Find where the given text appears and provide that cell's center as (X, Y) coordinate. 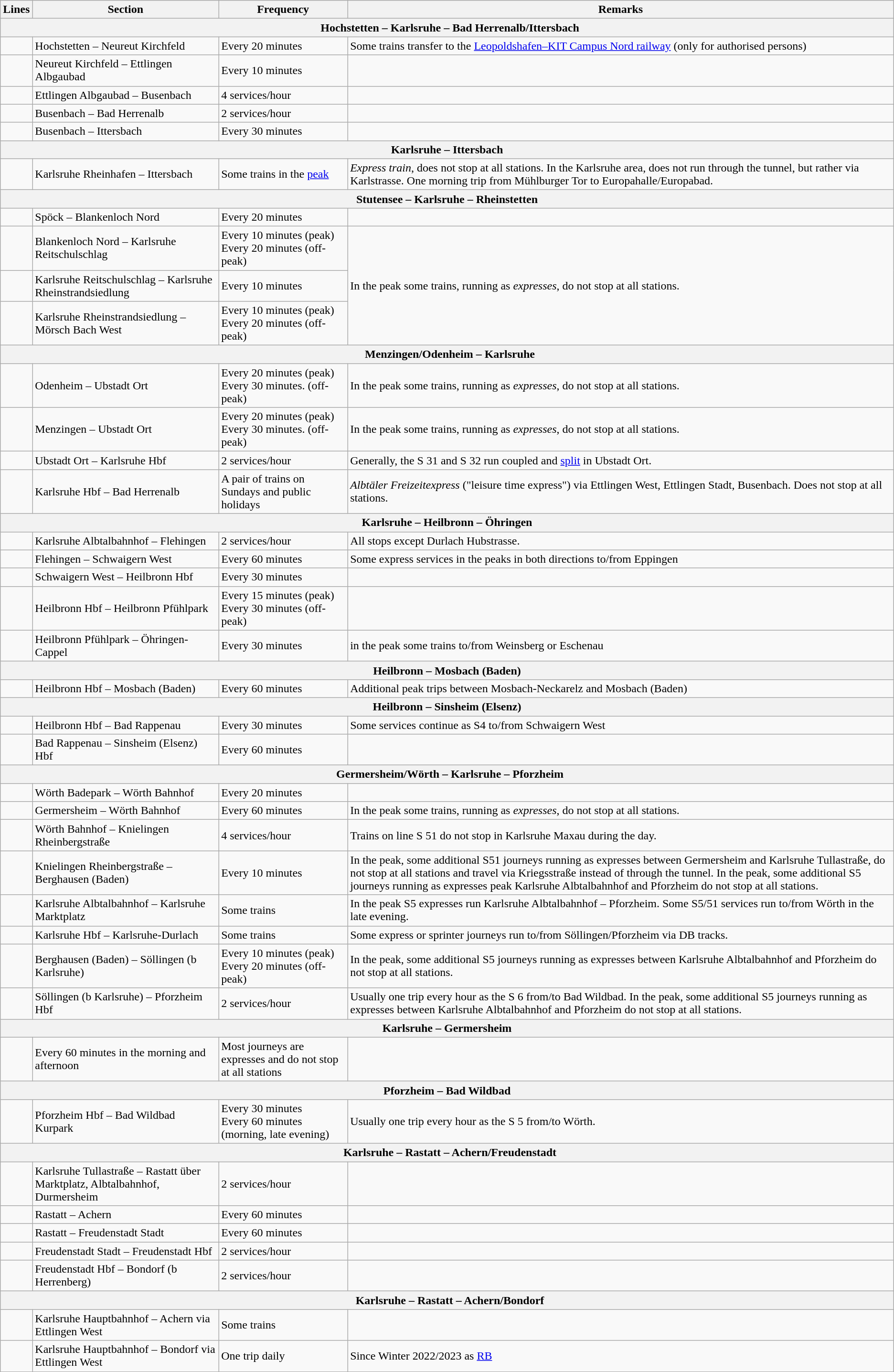
Every 15 minutes (peak)Every 30 minutes (off-peak) (283, 608)
Usually one trip every hour as the S 5 from/to Wörth. (621, 1121)
Most journeys are expresses and do not stop at all stations (283, 1059)
Section (126, 10)
Blankenloch Nord – Karlsruhe Reitschulschlag (126, 248)
Karlsruhe Rheinhafen – Ittersbach (126, 174)
Bad Rappenau – Sinsheim (Elsenz) Hbf (126, 750)
Karlsruhe Albtalbahnhof – Karlsruhe Marktplatz (126, 911)
Berghausen (Baden) – Söllingen (b Karlsruhe) (126, 966)
Every 60 minutes in the morning and afternoon (126, 1059)
Menzingen – Ubstadt Ort (126, 429)
Ubstadt Ort – Karlsruhe Hbf (126, 461)
Wörth Badepark – Wörth Bahnhof (126, 793)
One trip daily (283, 1356)
Some trains transfer to the Leopoldshafen–KIT Campus Nord railway (only for authorised persons) (621, 46)
Some express services in the peaks in both directions to/from Eppingen (621, 559)
Freudenstadt Stadt – Freudenstadt Hbf (126, 1251)
Schwaigern West – Heilbronn Hbf (126, 577)
Karlsruhe – Heilbronn – Öhringen (447, 523)
Heilbronn – Sinsheim (Elsenz) (447, 707)
Karlsruhe Reitschulschlag – Karlsruhe Rheinstrandsiedlung (126, 286)
All stops except Durlach Hubstrasse. (621, 541)
Stutensee – Karlsruhe – Rheinstetten (447, 199)
Menzingen/Odenheim – Karlsruhe (447, 354)
Karlsruhe – Rastatt – Achern/Bondorf (447, 1300)
A pair of trains on Sundays and public holidays (283, 492)
Karlsruhe Albtalbahnhof – Flehingen (126, 541)
Karlsruhe Rheinstrandsiedlung – Mörsch Bach West (126, 323)
Karlsruhe Hbf – Karlsruhe-Durlach (126, 935)
Söllingen (b Karlsruhe) – Pforzheim Hbf (126, 1003)
Karlsruhe Hauptbahnhof – Achern via Ettlingen West (126, 1325)
Pforzheim – Bad Wildbad (447, 1090)
Hochstetten – Karlsruhe – Bad Herrenalb/Ittersbach (447, 28)
Some express or sprinter journeys run to/from Söllingen/Pforzheim via DB tracks. (621, 935)
Heilbronn Pfühlpark – Öhringen-Cappel (126, 646)
Karlsruhe Hbf – Bad Herrenalb (126, 492)
Karlsruhe – Ittersbach (447, 150)
Karlsruhe – Rastatt – Achern/Freudenstadt (447, 1152)
Hochstetten – Neureut Kirchfeld (126, 46)
Heilbronn – Mosbach (Baden) (447, 670)
Some trains in the peak (283, 174)
Generally, the S 31 and S 32 run coupled and split in Ubstadt Ort. (621, 461)
Albtäler Freizeitexpress ("leisure time express") via Ettlingen West, Ettlingen Stadt, Busenbach. Does not stop at all stations. (621, 492)
Karlsruhe – Germersheim (447, 1028)
Busenbach – Bad Herrenalb (126, 113)
Busenbach – Ittersbach (126, 131)
Since Winter 2022/2023 as RB (621, 1356)
Pforzheim Hbf – Bad Wildbad Kurpark (126, 1121)
Rastatt – Freudenstadt Stadt (126, 1233)
Karlsruhe Tullastraße – Rastatt über Marktplatz, Albtalbahnhof, Durmersheim (126, 1184)
Karlsruhe Hauptbahnhof – Bondorf via Ettlingen West (126, 1356)
Knielingen Rheinbergstraße – Berghausen (Baden) (126, 873)
Heilbronn Hbf – Bad Rappenau (126, 725)
In the peak S5 expresses run Karlsruhe Albtalbahnhof – Pforzheim. Some S5/51 services run to/from Wörth in the late evening. (621, 911)
Odenheim – Ubstadt Ort (126, 386)
Neureut Kirchfeld – Ettlingen Albgaubad (126, 71)
Ettlingen Albgaubad – Busenbach (126, 95)
Spöck – Blankenloch Nord (126, 217)
Every 30 minutesEvery 60 minutes (morning, late evening) (283, 1121)
in the peak some trains to/from Weinsberg or Eschenau (621, 646)
Germersheim/Wörth – Karlsruhe – Pforzheim (447, 774)
Frequency (283, 10)
Heilbronn Hbf – Mosbach (Baden) (126, 688)
Heilbronn Hbf – Heilbronn Pfühlpark (126, 608)
Trains on line S 51 do not stop in Karlsruhe Maxau during the day. (621, 835)
Additional peak trips between Mosbach-Neckarelz and Mosbach (Baden) (621, 688)
Lines (16, 10)
Wörth Bahnhof – Knielingen Rheinbergstraße (126, 835)
Germersheim – Wörth Bahnhof (126, 811)
Some services continue as S4 to/from Schwaigern West (621, 725)
Freudenstadt Hbf – Bondorf (b Herrenberg) (126, 1276)
Rastatt – Achern (126, 1215)
Flehingen – Schwaigern West (126, 559)
Remarks (621, 10)
In the peak, some additional S5 journeys running as expresses between Karlsruhe Albtalbahnhof and Pforzheim do not stop at all stations. (621, 966)
